Determine the [x, y] coordinate at the center of the cell enclosing the given text.  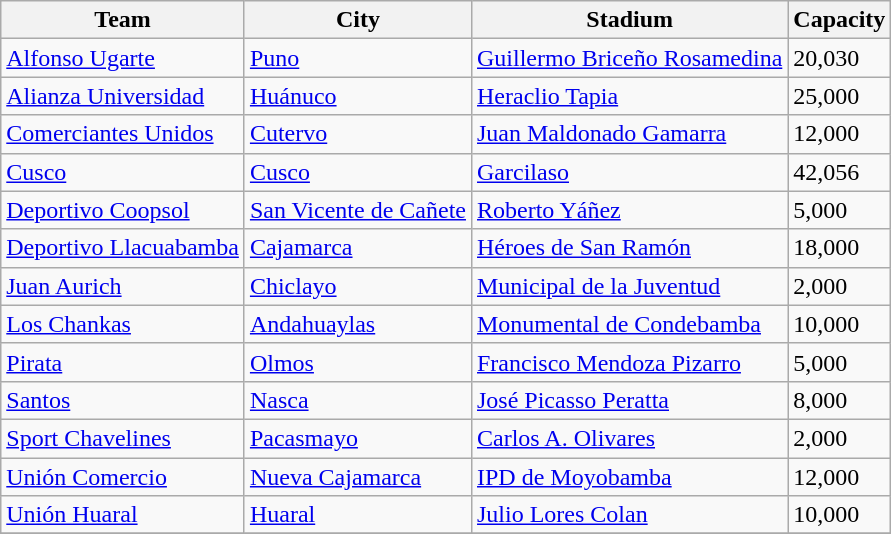
Team [123, 20]
City [358, 20]
Julio Lores Colan [629, 515]
José Picasso Peratta [629, 400]
IPD de Moyobamba [629, 477]
Pirata [123, 362]
Deportivo Llacuabamba [123, 248]
Andahuaylas [358, 324]
Huánuco [358, 96]
Carlos A. Olivares [629, 438]
Garcilaso [629, 172]
Juan Aurich [123, 286]
Unión Comercio [123, 477]
Nasca [358, 400]
25,000 [840, 96]
Francisco Mendoza Pizarro [629, 362]
20,030 [840, 58]
Alfonso Ugarte [123, 58]
Chiclayo [358, 286]
Pacasmayo [358, 438]
Unión Huaral [123, 515]
Santos [123, 400]
Alianza Universidad [123, 96]
Cutervo [358, 134]
Héroes de San Ramón [629, 248]
Capacity [840, 20]
Guillermo Briceño Rosamedina [629, 58]
Municipal de la Juventud [629, 286]
Los Chankas [123, 324]
Puno [358, 58]
Deportivo Coopsol [123, 210]
Heraclio Tapia [629, 96]
San Vicente de Cañete [358, 210]
Cajamarca [358, 248]
Comerciantes Unidos [123, 134]
Huaral [358, 515]
Sport Chavelines [123, 438]
Nueva Cajamarca [358, 477]
42,056 [840, 172]
Juan Maldonado Gamarra [629, 134]
Olmos [358, 362]
18,000 [840, 248]
Stadium [629, 20]
Roberto Yáñez [629, 210]
8,000 [840, 400]
Monumental de Condebamba [629, 324]
